Return (x, y) of the center of cell containing provided text 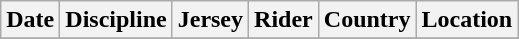
Country (367, 20)
Discipline (116, 20)
Jersey (210, 20)
Location (467, 20)
Rider (284, 20)
Date (30, 20)
